Output the [x, y] coordinate of the center of the cell containing the given text.  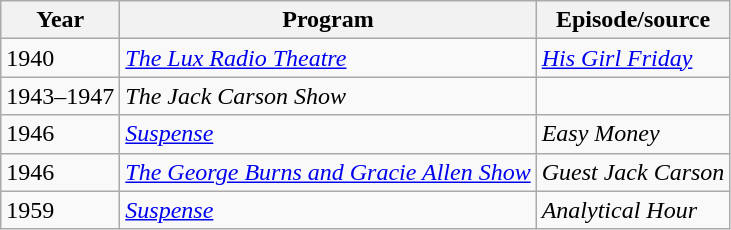
1959 [60, 210]
Program [328, 20]
Analytical Hour [633, 210]
Easy Money [633, 134]
The George Burns and Gracie Allen Show [328, 172]
Guest Jack Carson [633, 172]
Episode/source [633, 20]
The Lux Radio Theatre [328, 58]
1943–1947 [60, 96]
Year [60, 20]
1940 [60, 58]
The Jack Carson Show [328, 96]
His Girl Friday [633, 58]
